Locate the cell with the specified text and output its (X, Y) center coordinate. 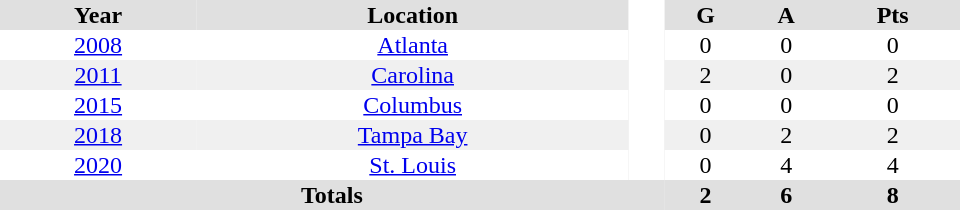
Pts (892, 15)
2015 (98, 105)
Columbus (412, 105)
2018 (98, 135)
A (786, 15)
8 (892, 195)
Carolina (412, 75)
Tampa Bay (412, 135)
Year (98, 15)
G (706, 15)
St. Louis (412, 165)
Totals (332, 195)
2008 (98, 45)
2020 (98, 165)
Location (412, 15)
Atlanta (412, 45)
6 (786, 195)
2011 (98, 75)
